Identify which cell holds the provided text, then report its (x, y) central coordinate. 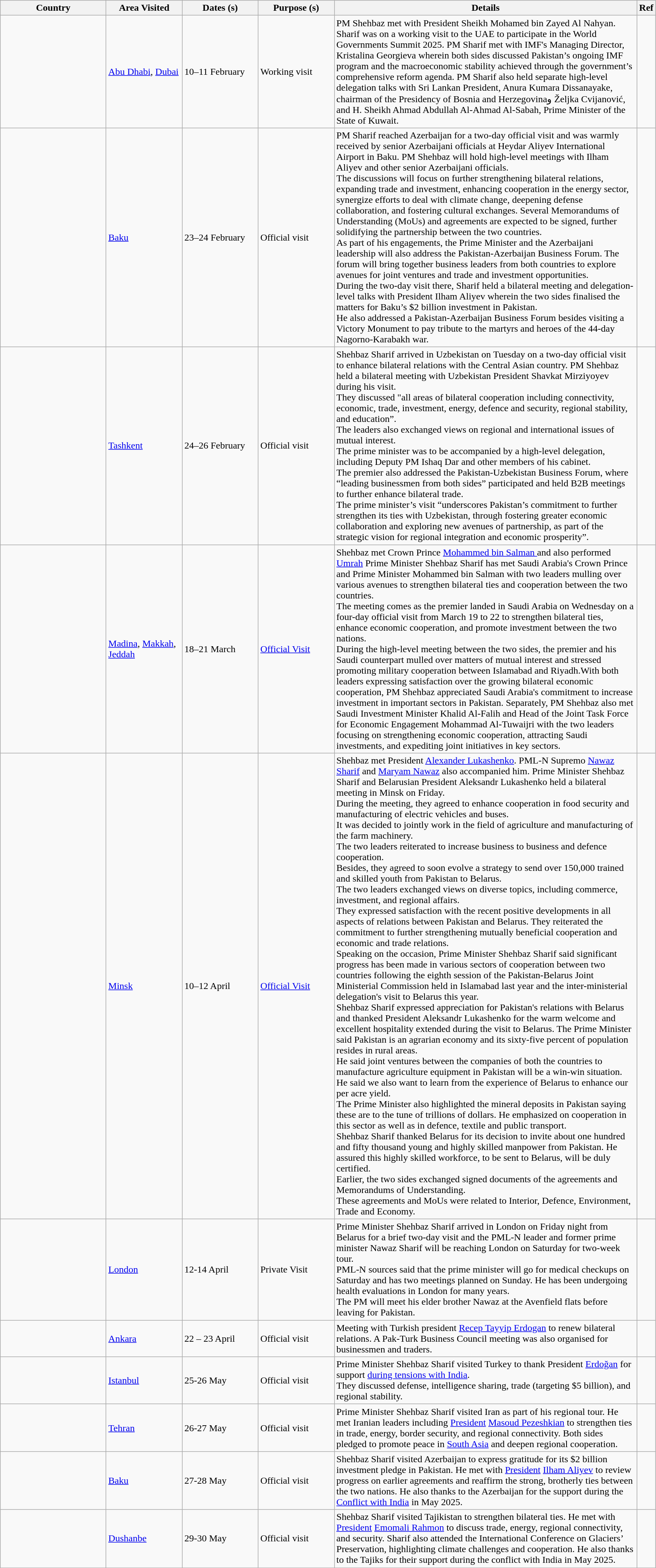
Minsk (144, 986)
Dates (s) (220, 8)
12-14 April (220, 1270)
23–24 February (220, 237)
Madina, Makkah, Jeddah (144, 649)
25-26 May (220, 1381)
Ankara (144, 1339)
10–11 February (220, 72)
24–26 February (220, 445)
27-28 May (220, 1481)
26-27 May (220, 1428)
Ref (646, 8)
18–21 March (220, 649)
London (144, 1270)
Area Visited (144, 8)
Tashkent (144, 445)
Working visit (296, 72)
Private Visit (296, 1270)
Purpose (s) (296, 8)
Details (485, 8)
22 – 23 April (220, 1339)
29-30 May (220, 1539)
Istanbul (144, 1381)
10–12 April (220, 986)
Abu Dhabi, Dubai (144, 72)
Country (53, 8)
Tehran (144, 1428)
Dushanbe (144, 1539)
